From the cell containing the given text, extract its center point as (X, Y) coordinate. 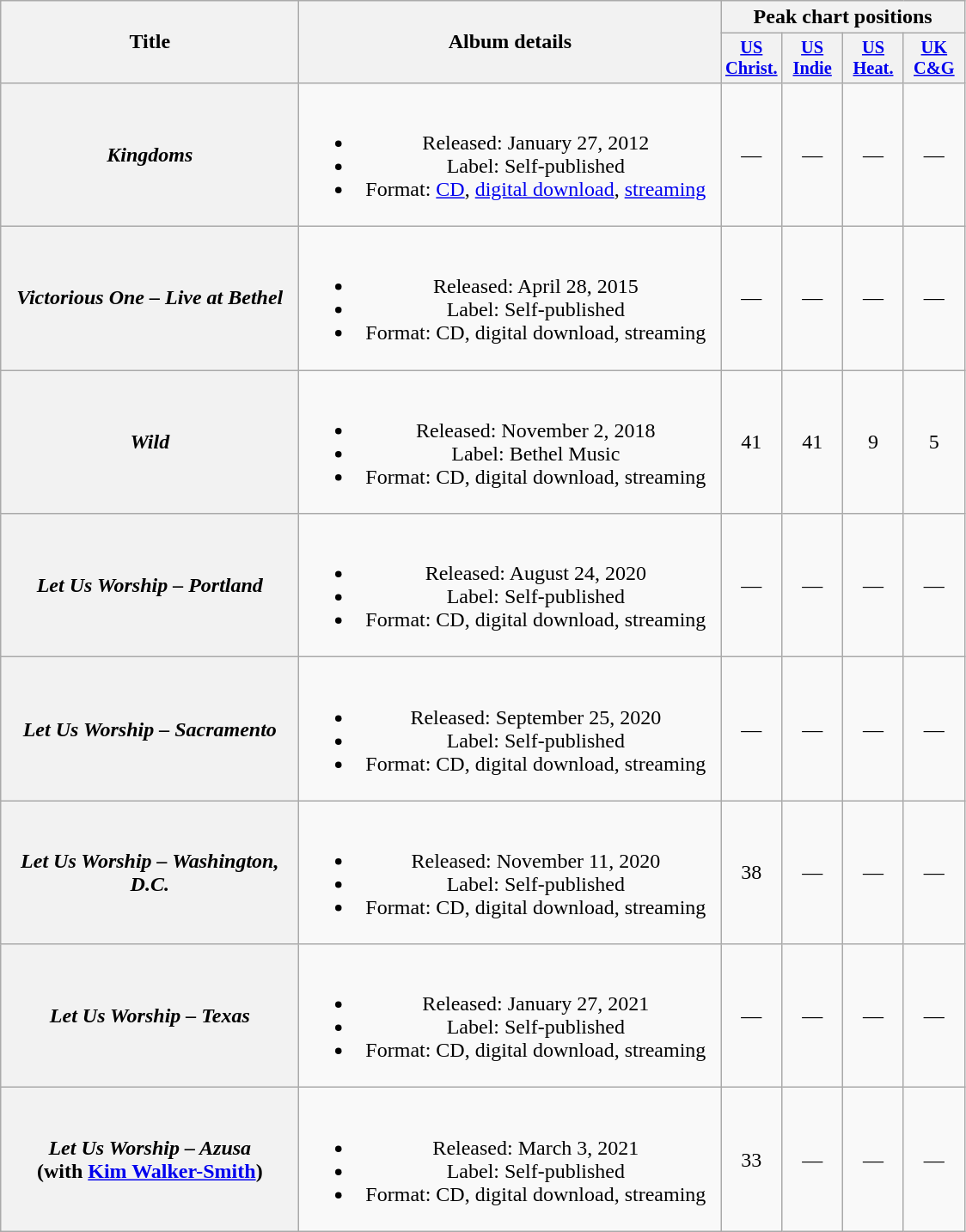
Let Us Worship – Sacramento (150, 729)
Released: March 3, 2021Label: Self-publishedFormat: CD, digital download, streaming (511, 1160)
Let Us Worship – Portland (150, 586)
UKC&G (933, 58)
USChrist. (751, 58)
Released: September 25, 2020Label: Self-publishedFormat: CD, digital download, streaming (511, 729)
Album details (511, 42)
USIndie (813, 58)
Let Us Worship – Texas (150, 1015)
33 (751, 1160)
Released: November 11, 2020Label: Self-publishedFormat: CD, digital download, streaming (511, 873)
38 (751, 873)
Peak chart positions (842, 17)
Released: January 27, 2012Label: Self-publishedFormat: CD, digital download, streaming (511, 155)
Let Us Worship – Washington, D.C. (150, 873)
Let Us Worship – Azusa (with Kim Walker-Smith) (150, 1160)
USHeat. (873, 58)
Released: April 28, 2015Label: Self-publishedFormat: CD, digital download, streaming (511, 299)
Title (150, 42)
Released: November 2, 2018Label: Bethel MusicFormat: CD, digital download, streaming (511, 442)
Wild (150, 442)
Released: August 24, 2020Label: Self-publishedFormat: CD, digital download, streaming (511, 586)
Released: January 27, 2021Label: Self-publishedFormat: CD, digital download, streaming (511, 1015)
5 (933, 442)
Kingdoms (150, 155)
Victorious One – Live at Bethel (150, 299)
9 (873, 442)
